Scan for the cell matching the given text and deliver its (X, Y) coordinate at center. 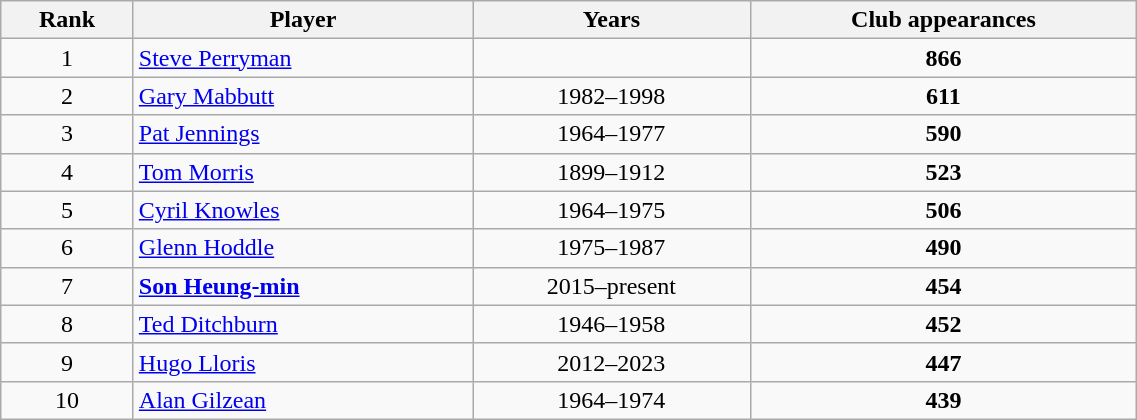
Rank (68, 20)
454 (944, 286)
506 (944, 210)
590 (944, 134)
523 (944, 172)
Alan Gilzean (302, 400)
1964–1974 (612, 400)
7 (68, 286)
1975–1987 (612, 248)
2015–present (612, 286)
2 (68, 96)
Hugo Lloris (302, 362)
1964–1975 (612, 210)
2012–2023 (612, 362)
1899–1912 (612, 172)
439 (944, 400)
452 (944, 324)
8 (68, 324)
1946–1958 (612, 324)
490 (944, 248)
1964–1977 (612, 134)
Club appearances (944, 20)
Tom Morris (302, 172)
Gary Mabbutt (302, 96)
611 (944, 96)
Cyril Knowles (302, 210)
Player (302, 20)
4 (68, 172)
Glenn Hoddle (302, 248)
Steve Perryman (302, 58)
10 (68, 400)
Pat Jennings (302, 134)
866 (944, 58)
6 (68, 248)
3 (68, 134)
9 (68, 362)
Son Heung-min (302, 286)
1 (68, 58)
447 (944, 362)
1982–1998 (612, 96)
Years (612, 20)
5 (68, 210)
Ted Ditchburn (302, 324)
